Return (x, y) of the center of cell containing provided text 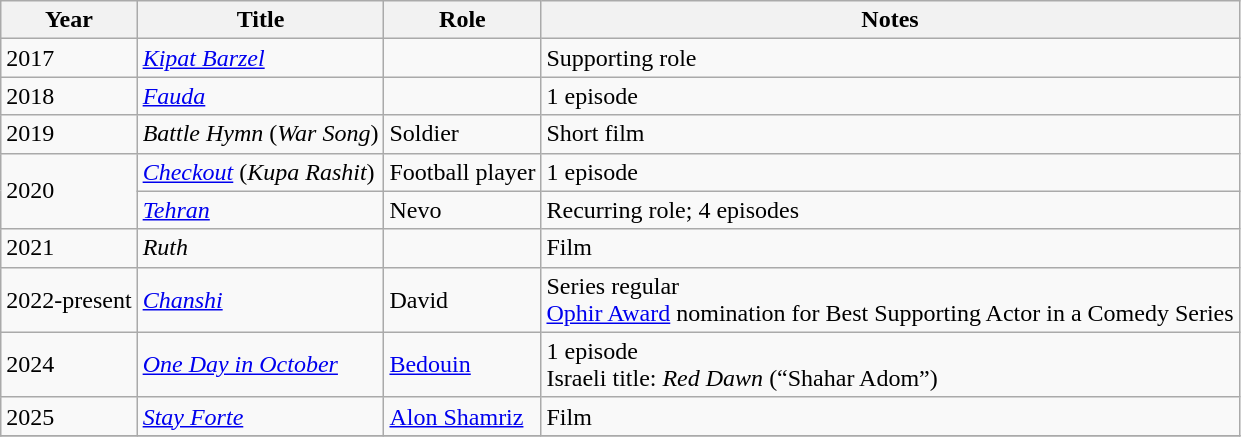
Supporting role (890, 58)
Series regularOphir Award nomination for Best Supporting Actor in a Comedy Series (890, 300)
Stay Forte (260, 416)
2019 (69, 134)
Checkout (Kupa Rashit) (260, 172)
Chanshi (260, 300)
Ruth (260, 248)
2024 (69, 364)
2021 (69, 248)
2025 (69, 416)
Fauda (260, 96)
2020 (69, 191)
Short film (890, 134)
David (462, 300)
2017 (69, 58)
Title (260, 20)
One Day in October (260, 364)
Bedouin (462, 364)
Notes (890, 20)
Kipat Barzel (260, 58)
Football player (462, 172)
Role (462, 20)
Battle Hymn (War Song) (260, 134)
2018 (69, 96)
Nevo (462, 210)
Soldier (462, 134)
Alon Shamriz (462, 416)
1 episodeIsraeli title: Red Dawn (“Shahar Adom”) (890, 364)
Tehran (260, 210)
Year (69, 20)
2022-present (69, 300)
Recurring role; 4 episodes (890, 210)
